Return [x, y] of the center of cell containing provided text 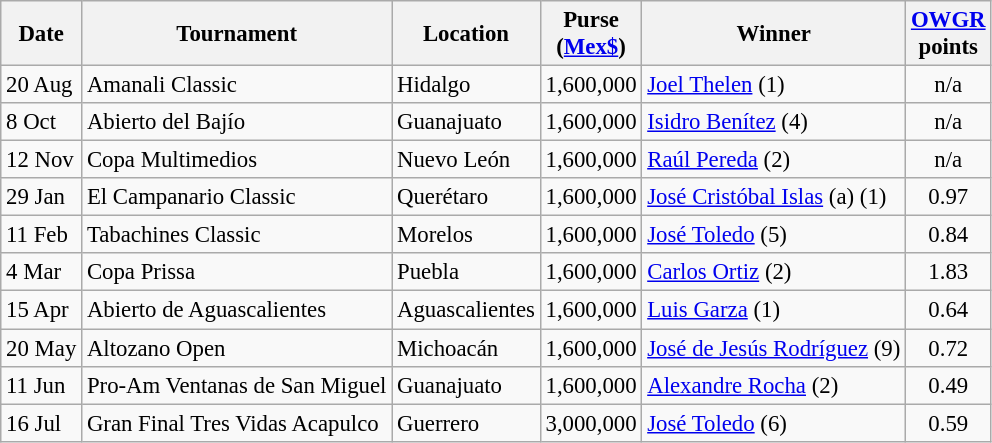
3,000,000 [591, 423]
Amanali Classic [237, 85]
0.59 [948, 423]
Winner [774, 34]
Pro-Am Ventanas de San Miguel [237, 385]
Date [42, 34]
15 Apr [42, 310]
Luis Garza (1) [774, 310]
Abierto de Aguascalientes [237, 310]
Puebla [466, 273]
Copa Multimedios [237, 160]
4 Mar [42, 273]
20 Aug [42, 85]
Copa Prissa [237, 273]
0.64 [948, 310]
0.49 [948, 385]
20 May [42, 348]
José Toledo (6) [774, 423]
Morelos [466, 235]
29 Jan [42, 197]
8 Oct [42, 122]
Isidro Benítez (4) [774, 122]
José Toledo (5) [774, 235]
11 Feb [42, 235]
Altozano Open [237, 348]
Location [466, 34]
Purse(Mex$) [591, 34]
0.72 [948, 348]
Alexandre Rocha (2) [774, 385]
OWGRpoints [948, 34]
El Campanario Classic [237, 197]
Abierto del Bajío [237, 122]
Michoacán [466, 348]
José de Jesús Rodríguez (9) [774, 348]
José Cristóbal Islas (a) (1) [774, 197]
Hidalgo [466, 85]
Guerrero [466, 423]
Carlos Ortiz (2) [774, 273]
Querétaro [466, 197]
Raúl Pereda (2) [774, 160]
11 Jun [42, 385]
Gran Final Tres Vidas Acapulco [237, 423]
Joel Thelen (1) [774, 85]
12 Nov [42, 160]
0.84 [948, 235]
Aguascalientes [466, 310]
1.83 [948, 273]
0.97 [948, 197]
Nuevo León [466, 160]
Tournament [237, 34]
16 Jul [42, 423]
Tabachines Classic [237, 235]
